Search for the cell housing the specified text and yield its [x, y] center coordinate. 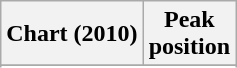
Peakposition [189, 34]
Chart (2010) [72, 34]
